Return the [X, Y] coordinate for the center point of the cell that contains the specified text.  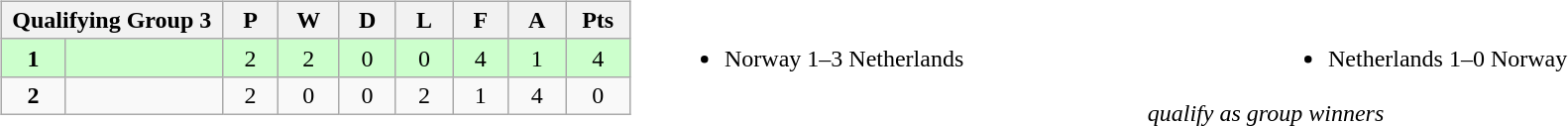
D [368, 20]
P [250, 20]
Pts [599, 20]
Qualifying Group 3 [111, 20]
F [481, 20]
W [309, 20]
L [424, 20]
A [537, 20]
